Determine the (x, y) coordinate at the center of the cell enclosing the given text.  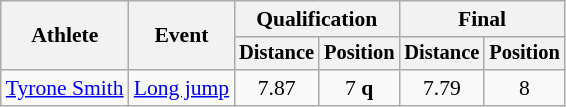
8 (524, 88)
Long jump (182, 88)
Final (482, 19)
7 q (359, 88)
Tyrone Smith (65, 88)
Athlete (65, 36)
Qualification (316, 19)
7.79 (442, 88)
Event (182, 36)
7.87 (276, 88)
